Provide the (x, y) coordinate of the cell's center where the given text is located.  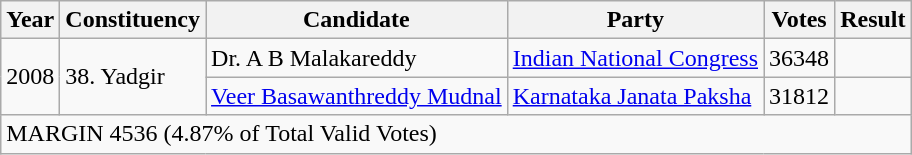
Party (635, 20)
2008 (30, 77)
Result (873, 20)
Year (30, 20)
Dr. A B Malakareddy (357, 58)
Karnataka Janata Paksha (635, 96)
Candidate (357, 20)
Constituency (133, 20)
36348 (800, 58)
Veer Basawanthreddy Mudnal (357, 96)
Votes (800, 20)
MARGIN 4536 (4.87% of Total Valid Votes) (456, 134)
Indian National Congress (635, 58)
38. Yadgir (133, 77)
31812 (800, 96)
